From the cell containing the given text, extract its center point as (X, Y) coordinate. 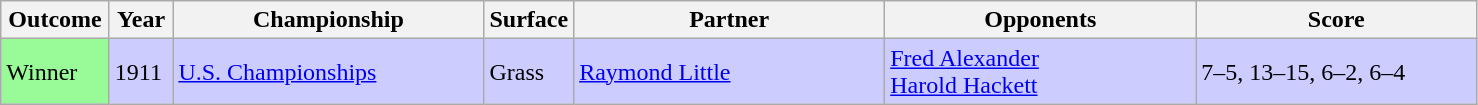
Grass (529, 72)
Partner (730, 20)
Year (141, 20)
Opponents (1040, 20)
1911 (141, 72)
Winner (56, 72)
Championship (328, 20)
Outcome (56, 20)
Score (1336, 20)
Surface (529, 20)
Raymond Little (730, 72)
7–5, 13–15, 6–2, 6–4 (1336, 72)
U.S. Championships (328, 72)
Fred Alexander Harold Hackett (1040, 72)
